From the cell containing the given text, extract its center point as [X, Y] coordinate. 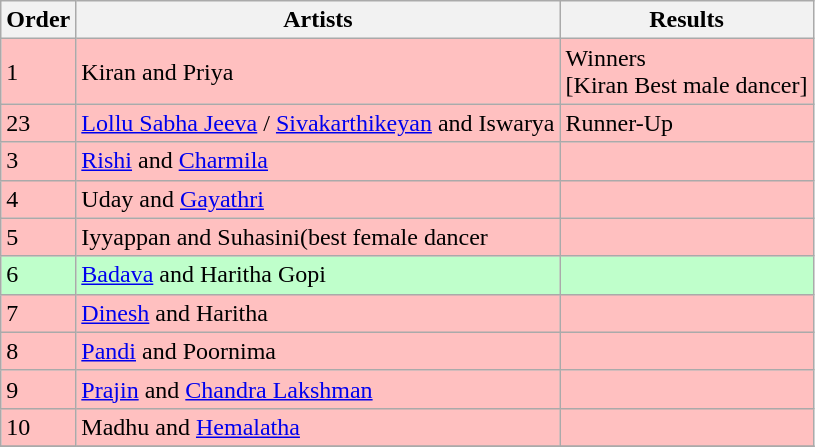
Results [686, 20]
Madhu and Hemalatha [318, 427]
Artists [318, 20]
Dinesh and Haritha [318, 313]
Winners [Kiran Best male dancer] [686, 72]
4 [38, 199]
Lollu Sabha Jeeva / Sivakarthikeyan and Iswarya [318, 123]
9 [38, 389]
5 [38, 237]
Prajin and Chandra Lakshman [318, 389]
Uday and Gayathri [318, 199]
Badava and Haritha Gopi [318, 275]
Runner-Up [686, 123]
8 [38, 351]
Pandi and Poornima [318, 351]
7 [38, 313]
1 [38, 72]
Rishi and Charmila [318, 161]
Order [38, 20]
Iyyappan and Suhasini(best female dancer [318, 237]
3 [38, 161]
23 [38, 123]
Kiran and Priya [318, 72]
10 [38, 427]
6 [38, 275]
